Return (X, Y) of the center of cell containing provided text 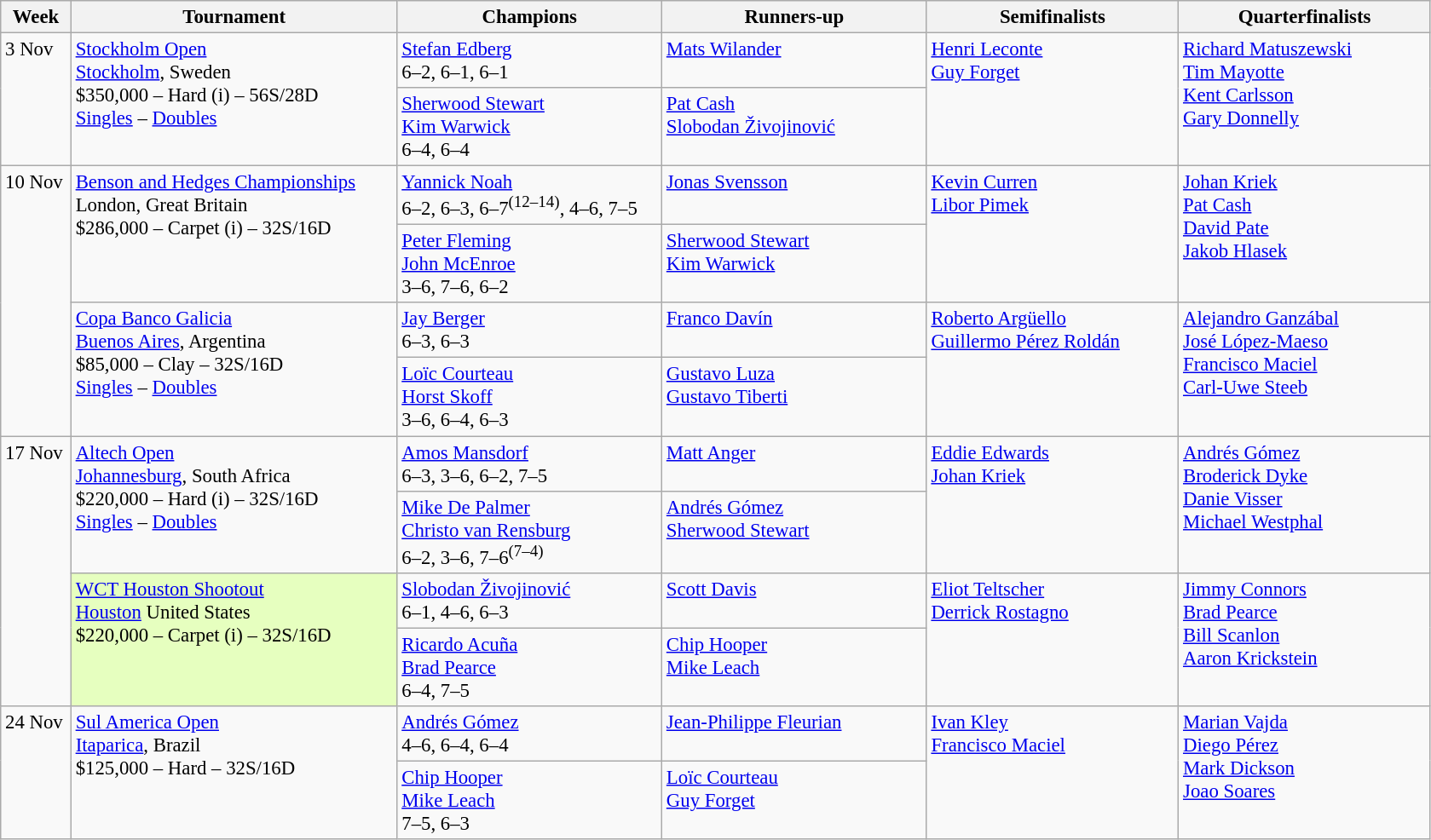
Sherwood Stewart Kim Warwick 6–4, 6–4 (530, 127)
Jay Berger 6–3, 6–3 (530, 331)
Mats Wilander (794, 61)
Richard Matuszewski Tim Mayotte Kent Carlsson Gary Donnelly (1305, 100)
Champions (530, 17)
Franco Davín (794, 331)
10 Nov (36, 302)
Ivan Kley Francisco Maciel (1053, 773)
Stefan Edberg6–2, 6–1, 6–1 (530, 61)
Copa Banco Galicia Buenos Aires, Argentina $85,000 – Clay – 32S/16D Singles – Doubles (234, 370)
Scott Davis (794, 600)
Loïc Courteau Guy Forget (794, 800)
Quarterfinalists (1305, 17)
Peter Fleming John McEnroe 3–6, 7–6, 6–2 (530, 264)
Amos Mansdorf 6–3, 3–6, 6–2, 7–5 (530, 463)
Kevin Curren Libor Pimek (1053, 235)
Jean-Philippe Fleurian (794, 734)
3 Nov (36, 100)
Slobodan Živojinović 6–1, 4–6, 6–3 (530, 600)
Andrés Gómez Broderick Dyke Danie Visser Michael Westphal (1305, 504)
Ricardo Acuña Brad Pearce 6–4, 7–5 (530, 667)
Runners-up (794, 17)
Mike De Palmer Christo van Rensburg 6–2, 3–6, 7–6(7–4) (530, 532)
Stockholm Open Stockholm, Sweden $350,000 – Hard (i) – 56S/28D Singles – Doubles (234, 100)
Loïc Courteau Horst Skoff 3–6, 6–4, 6–3 (530, 397)
Chip Hooper Mike Leach 7–5, 6–3 (530, 800)
Jimmy Connors Brad Pearce Bill Scanlon Aaron Krickstein (1305, 639)
Altech Open Johannesburg, South Africa $220,000 – Hard (i) – 32S/16D Singles – Doubles (234, 504)
Marian Vajda Diego Pérez Mark Dickson Joao Soares (1305, 773)
WCT Houston Shootout Houston United States $220,000 – Carpet (i) – 32S/16D (234, 639)
Sul America Open Itaparica, Brazil $125,000 – Hard – 32S/16D (234, 773)
Eddie Edwards Johan Kriek (1053, 504)
Henri Leconte Guy Forget (1053, 100)
Benson and Hedges Championships London, Great Britain $286,000 – Carpet (i) – 32S/16D (234, 235)
Yannick Noah6–2, 6–3, 6–7(12–14), 4–6, 7–5 (530, 196)
Eliot Teltscher Derrick Rostagno (1053, 639)
Andrés Gómez Sherwood Stewart (794, 532)
Alejandro Ganzábal José López-Maeso Francisco Maciel Carl-Uwe Steeb (1305, 370)
Semifinalists (1053, 17)
17 Nov (36, 571)
Pat Cash Slobodan Živojinović (794, 127)
Roberto Argüello Guillermo Pérez Roldán (1053, 370)
Week (36, 17)
24 Nov (36, 773)
Chip Hooper Mike Leach (794, 667)
Tournament (234, 17)
Andrés Gómez 4–6, 6–4, 6–4 (530, 734)
Johan Kriek Pat Cash David Pate Jakob Hlasek (1305, 235)
Gustavo Luza Gustavo Tiberti (794, 397)
Matt Anger (794, 463)
Jonas Svensson (794, 196)
Sherwood Stewart Kim Warwick (794, 264)
